Locate the cell with the specified text and output its (X, Y) center coordinate. 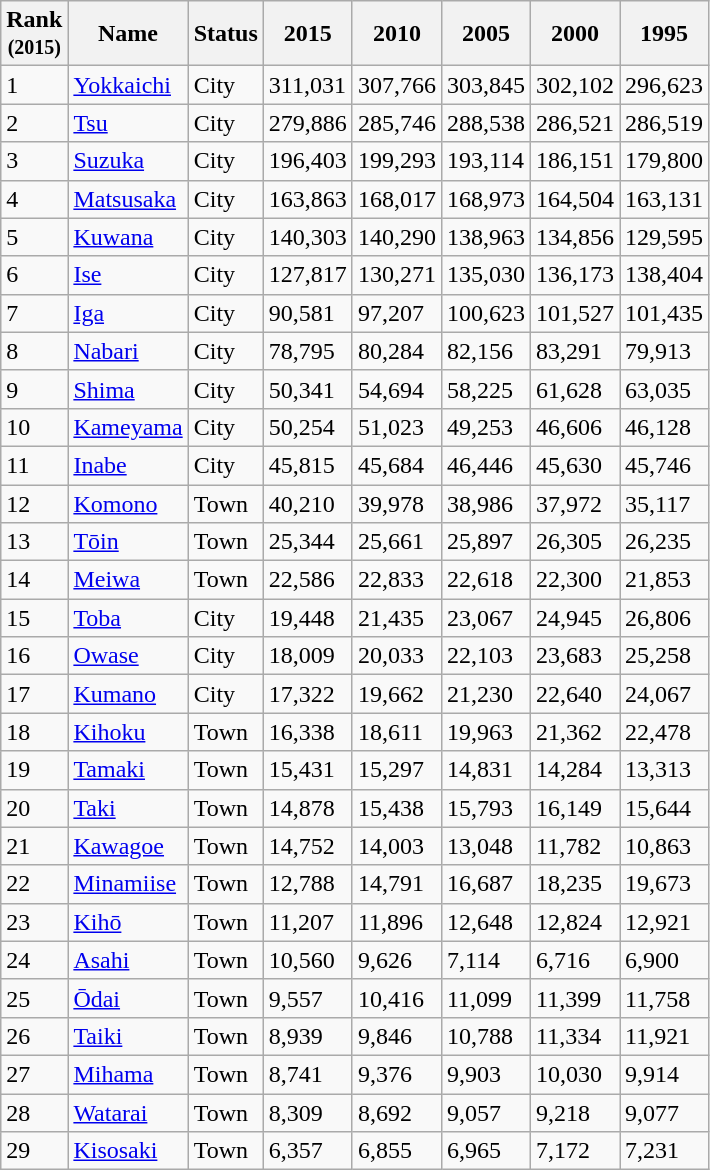
46,606 (574, 427)
8,939 (308, 1036)
Watarai (128, 1113)
38,986 (486, 503)
Kisosaki (128, 1151)
6 (34, 275)
286,521 (574, 123)
22,618 (486, 580)
16 (34, 656)
15,431 (308, 770)
134,856 (574, 237)
21,435 (396, 618)
Ise (128, 275)
199,293 (396, 161)
311,031 (308, 85)
9,376 (396, 1074)
51,023 (396, 427)
11,399 (574, 998)
6,965 (486, 1151)
135,030 (486, 275)
Kihō (128, 922)
25,258 (664, 656)
2000 (574, 34)
10,030 (574, 1074)
45,630 (574, 465)
140,303 (308, 237)
Taki (128, 808)
9,218 (574, 1113)
14,791 (396, 884)
Kuwana (128, 237)
Komono (128, 503)
6,357 (308, 1151)
19,963 (486, 732)
307,766 (396, 85)
168,017 (396, 199)
12,648 (486, 922)
16,338 (308, 732)
Taiki (128, 1036)
Kameyama (128, 427)
19,673 (664, 884)
138,404 (664, 275)
63,035 (664, 389)
10,788 (486, 1036)
49,253 (486, 427)
7,172 (574, 1151)
Name (128, 34)
Mihama (128, 1074)
Nabari (128, 351)
22 (34, 884)
12 (34, 503)
97,207 (396, 313)
129,595 (664, 237)
40,210 (308, 503)
Kawagoe (128, 846)
8,692 (396, 1113)
15 (34, 618)
Yokkaichi (128, 85)
50,254 (308, 427)
Iga (128, 313)
9 (34, 389)
2005 (486, 34)
Rank(2015) (34, 34)
9,077 (664, 1113)
2015 (308, 34)
9,557 (308, 998)
288,538 (486, 123)
90,581 (308, 313)
1 (34, 85)
136,173 (574, 275)
28 (34, 1113)
18 (34, 732)
7 (34, 313)
19 (34, 770)
61,628 (574, 389)
11,334 (574, 1036)
130,271 (396, 275)
Asahi (128, 960)
46,446 (486, 465)
Matsusaka (128, 199)
127,817 (308, 275)
22,833 (396, 580)
35,117 (664, 503)
39,978 (396, 503)
22,640 (574, 694)
14 (34, 580)
Tōin (128, 542)
14,878 (308, 808)
21,853 (664, 580)
164,504 (574, 199)
5 (34, 237)
Toba (128, 618)
Suzuka (128, 161)
14,284 (574, 770)
24,945 (574, 618)
79,913 (664, 351)
11,207 (308, 922)
9,914 (664, 1074)
9,057 (486, 1113)
6,716 (574, 960)
138,963 (486, 237)
21,362 (574, 732)
Meiwa (128, 580)
25 (34, 998)
26,305 (574, 542)
23 (34, 922)
22,103 (486, 656)
25,661 (396, 542)
15,297 (396, 770)
78,795 (308, 351)
15,644 (664, 808)
Minamiise (128, 884)
Kumano (128, 694)
101,527 (574, 313)
2010 (396, 34)
18,009 (308, 656)
296,623 (664, 85)
18,611 (396, 732)
14,003 (396, 846)
Status (226, 34)
25,897 (486, 542)
37,972 (574, 503)
11,782 (574, 846)
26 (34, 1036)
285,746 (396, 123)
7,231 (664, 1151)
10,416 (396, 998)
Ōdai (128, 998)
Tamaki (128, 770)
23,683 (574, 656)
13 (34, 542)
12,921 (664, 922)
22,586 (308, 580)
3 (34, 161)
193,114 (486, 161)
279,886 (308, 123)
82,156 (486, 351)
140,290 (396, 237)
2 (34, 123)
14,831 (486, 770)
Owase (128, 656)
19,662 (396, 694)
303,845 (486, 85)
4 (34, 199)
Kihoku (128, 732)
11,099 (486, 998)
26,806 (664, 618)
21 (34, 846)
10 (34, 427)
20,033 (396, 656)
13,313 (664, 770)
163,863 (308, 199)
163,131 (664, 199)
20 (34, 808)
15,793 (486, 808)
24,067 (664, 694)
302,102 (574, 85)
46,128 (664, 427)
80,284 (396, 351)
11,758 (664, 998)
8 (34, 351)
9,903 (486, 1074)
12,788 (308, 884)
45,684 (396, 465)
54,694 (396, 389)
Shima (128, 389)
18,235 (574, 884)
6,900 (664, 960)
15,438 (396, 808)
Inabe (128, 465)
26,235 (664, 542)
12,824 (574, 922)
100,623 (486, 313)
16,687 (486, 884)
16,149 (574, 808)
13,048 (486, 846)
50,341 (308, 389)
45,746 (664, 465)
29 (34, 1151)
8,309 (308, 1113)
17 (34, 694)
83,291 (574, 351)
11 (34, 465)
7,114 (486, 960)
22,478 (664, 732)
Tsu (128, 123)
21,230 (486, 694)
11,921 (664, 1036)
196,403 (308, 161)
10,863 (664, 846)
1995 (664, 34)
9,626 (396, 960)
6,855 (396, 1151)
27 (34, 1074)
24 (34, 960)
101,435 (664, 313)
14,752 (308, 846)
8,741 (308, 1074)
23,067 (486, 618)
168,973 (486, 199)
25,344 (308, 542)
286,519 (664, 123)
22,300 (574, 580)
11,896 (396, 922)
10,560 (308, 960)
186,151 (574, 161)
179,800 (664, 161)
58,225 (486, 389)
9,846 (396, 1036)
45,815 (308, 465)
17,322 (308, 694)
19,448 (308, 618)
